Extract the [X, Y] coordinate from the center of the cell holding the provided text.  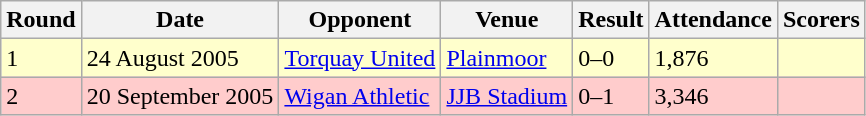
3,346 [713, 96]
0–1 [611, 96]
Attendance [713, 20]
Wigan Athletic [360, 96]
2 [41, 96]
20 September 2005 [180, 96]
JJB Stadium [507, 96]
1 [41, 58]
24 August 2005 [180, 58]
Round [41, 20]
Scorers [821, 20]
Opponent [360, 20]
Plainmoor [507, 58]
Venue [507, 20]
Result [611, 20]
Torquay United [360, 58]
Date [180, 20]
0–0 [611, 58]
1,876 [713, 58]
